For the text-containing cell, return its midpoint in (x, y) coordinate format. 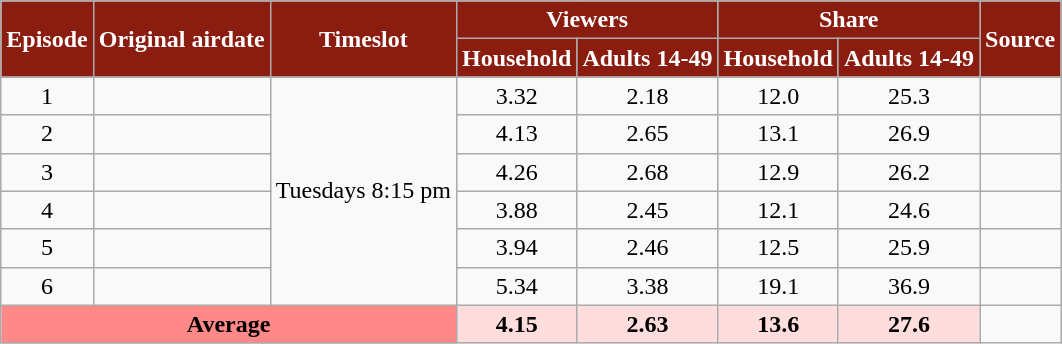
1 (47, 96)
Average (229, 324)
4.15 (516, 324)
Original airdate (182, 39)
12.5 (778, 248)
5 (47, 248)
4.13 (516, 134)
25.9 (908, 248)
Episode (47, 39)
2.46 (648, 248)
2.63 (648, 324)
2 (47, 134)
2.18 (648, 96)
Source (1020, 39)
36.9 (908, 286)
4.26 (516, 172)
27.6 (908, 324)
2.65 (648, 134)
5.34 (516, 286)
3.32 (516, 96)
3.88 (516, 210)
26.2 (908, 172)
Viewers (587, 20)
3 (47, 172)
26.9 (908, 134)
13.6 (778, 324)
12.1 (778, 210)
19.1 (778, 286)
12.0 (778, 96)
12.9 (778, 172)
24.6 (908, 210)
3.94 (516, 248)
Tuesdays 8:15 pm (363, 191)
13.1 (778, 134)
25.3 (908, 96)
Share (849, 20)
6 (47, 286)
4 (47, 210)
Timeslot (363, 39)
2.45 (648, 210)
2.68 (648, 172)
3.38 (648, 286)
